From the cell containing the given text, extract its center point as (x, y) coordinate. 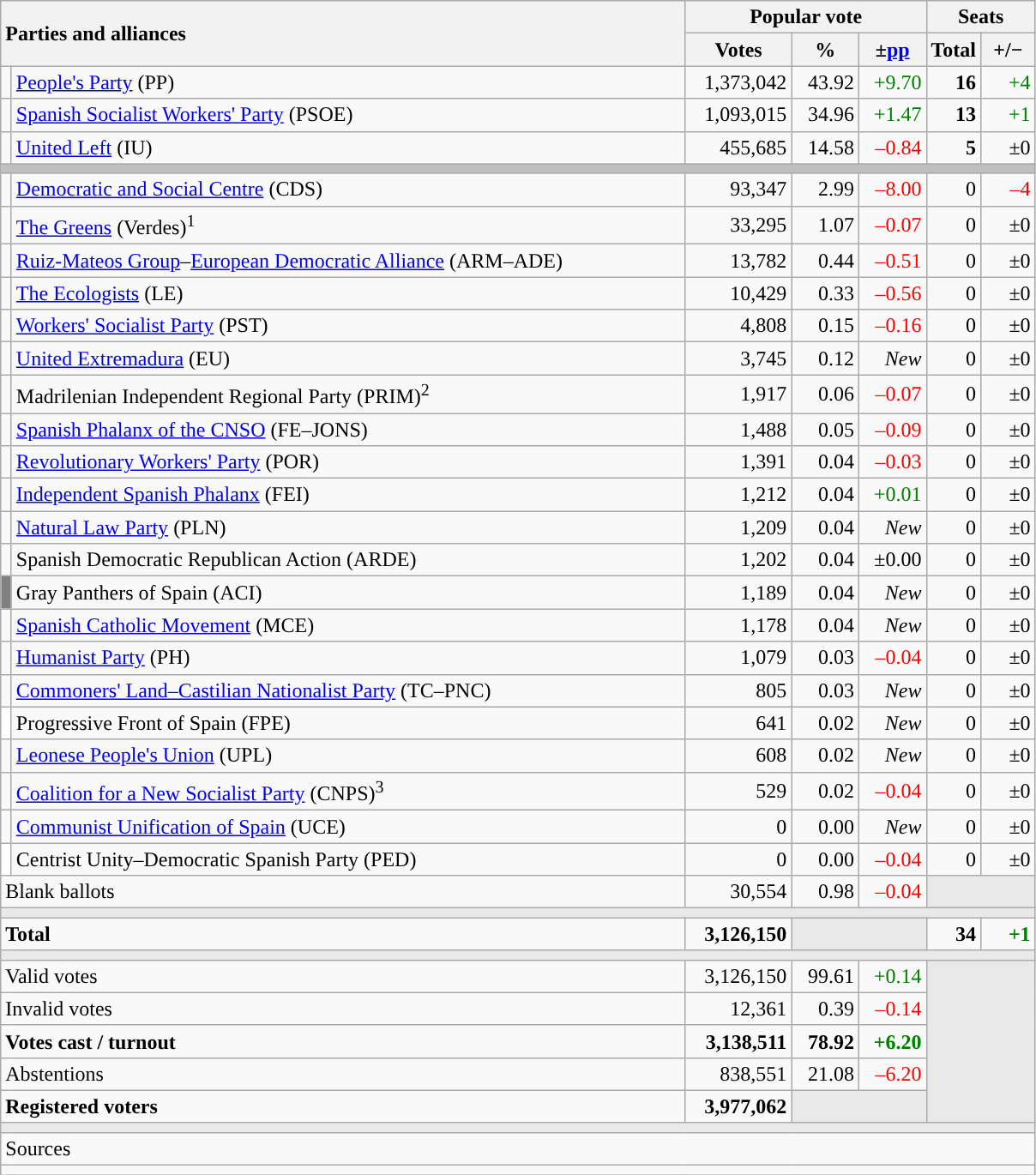
1,189 (738, 593)
–0.14 (892, 1009)
16 (954, 82)
1,202 (738, 560)
Popular vote (806, 17)
0.39 (825, 1009)
3,977,062 (738, 1106)
Leonese People's Union (UPL) (348, 756)
Votes (738, 50)
93,347 (738, 190)
–0.51 (892, 261)
5 (954, 148)
805 (738, 690)
±pp (892, 50)
30,554 (738, 892)
641 (738, 723)
Blank ballots (343, 892)
4,808 (738, 326)
12,361 (738, 1009)
10,429 (738, 293)
99.61 (825, 976)
+0.01 (892, 495)
1.07 (825, 225)
+0.14 (892, 976)
Invalid votes (343, 1009)
Spanish Catholic Movement (MCE) (348, 625)
–0.03 (892, 462)
0.05 (825, 430)
0.98 (825, 892)
Valid votes (343, 976)
455,685 (738, 148)
+9.70 (892, 82)
+4 (1009, 82)
0.44 (825, 261)
Independent Spanish Phalanx (FEI) (348, 495)
Parties and alliances (343, 33)
–0.09 (892, 430)
People's Party (PP) (348, 82)
1,488 (738, 430)
Ruiz-Mateos Group–European Democratic Alliance (ARM–ADE) (348, 261)
1,391 (738, 462)
1,178 (738, 625)
Spanish Democratic Republican Action (ARDE) (348, 560)
United Extremadura (EU) (348, 359)
14.58 (825, 148)
2.99 (825, 190)
Sources (518, 1149)
0.33 (825, 293)
838,551 (738, 1074)
Natural Law Party (PLN) (348, 527)
+1.47 (892, 115)
% (825, 50)
Coalition for a New Socialist Party (CNPS)3 (348, 791)
Communist Unification of Spain (UCE) (348, 827)
+/− (1009, 50)
Progressive Front of Spain (FPE) (348, 723)
1,093,015 (738, 115)
13,782 (738, 261)
608 (738, 756)
1,079 (738, 658)
1,373,042 (738, 82)
Revolutionary Workers' Party (POR) (348, 462)
–0.16 (892, 326)
Seats (981, 17)
Votes cast / turnout (343, 1041)
Spanish Socialist Workers' Party (PSOE) (348, 115)
+6.20 (892, 1041)
3,745 (738, 359)
Workers' Socialist Party (PST) (348, 326)
Gray Panthers of Spain (ACI) (348, 593)
33,295 (738, 225)
Spanish Phalanx of the CNSO (FE–JONS) (348, 430)
Registered voters (343, 1106)
0.15 (825, 326)
34.96 (825, 115)
1,209 (738, 527)
Humanist Party (PH) (348, 658)
–0.56 (892, 293)
–0.84 (892, 148)
13 (954, 115)
34 (954, 934)
–4 (1009, 190)
21.08 (825, 1074)
Commoners' Land–Castilian Nationalist Party (TC–PNC) (348, 690)
1,212 (738, 495)
78.92 (825, 1041)
43.92 (825, 82)
United Left (IU) (348, 148)
–6.20 (892, 1074)
±0.00 (892, 560)
0.12 (825, 359)
Democratic and Social Centre (CDS) (348, 190)
Madrilenian Independent Regional Party (PRIM)2 (348, 395)
The Greens (Verdes)1 (348, 225)
529 (738, 791)
The Ecologists (LE) (348, 293)
Centrist Unity–Democratic Spanish Party (PED) (348, 859)
–8.00 (892, 190)
0.06 (825, 395)
3,138,511 (738, 1041)
Abstentions (343, 1074)
1,917 (738, 395)
